Return the (X, Y) coordinate for the center point of the cell that contains the specified text.  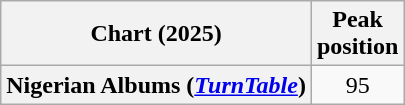
Nigerian Albums (TurnTable) (156, 85)
Chart (2025) (156, 34)
95 (357, 85)
Peakposition (357, 34)
